Output the (X, Y) coordinate of the center of the cell containing the given text.  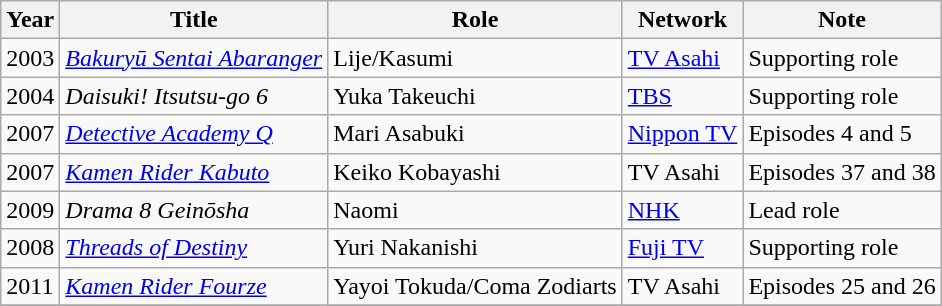
Lije/Kasumi (475, 58)
2004 (30, 96)
2003 (30, 58)
Bakuryū Sentai Abaranger (194, 58)
Episodes 25 and 26 (842, 286)
Year (30, 20)
Yuri Nakanishi (475, 248)
2011 (30, 286)
Fuji TV (682, 248)
Detective Academy Q (194, 134)
Title (194, 20)
Drama 8 Geinōsha (194, 210)
Yuka Takeuchi (475, 96)
2009 (30, 210)
Lead role (842, 210)
Keiko Kobayashi (475, 172)
Kamen Rider Fourze (194, 286)
Naomi (475, 210)
2008 (30, 248)
Yayoi Tokuda/Coma Zodiarts (475, 286)
Threads of Destiny (194, 248)
Mari Asabuki (475, 134)
Network (682, 20)
Daisuki! Itsutsu-go 6 (194, 96)
NHK (682, 210)
Note (842, 20)
Episodes 37 and 38 (842, 172)
Role (475, 20)
TBS (682, 96)
Nippon TV (682, 134)
Episodes 4 and 5 (842, 134)
Kamen Rider Kabuto (194, 172)
